Locate the cell with the specified text and output its [X, Y] center coordinate. 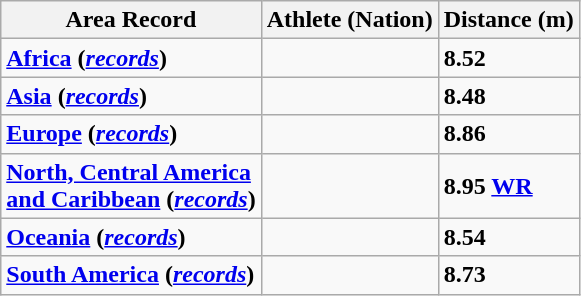
South America (records) [131, 275]
Africa (records) [131, 58]
8.73 [508, 275]
8.86 [508, 134]
8.54 [508, 237]
Athlete (Nation) [350, 20]
North, Central Americaand Caribbean (records) [131, 186]
8.48 [508, 96]
8.95 WR [508, 186]
Area Record [131, 20]
Distance (m) [508, 20]
Europe (records) [131, 134]
8.52 [508, 58]
Oceania (records) [131, 237]
Asia (records) [131, 96]
